Determine the [x, y] coordinate at the center of the cell enclosing the given text.  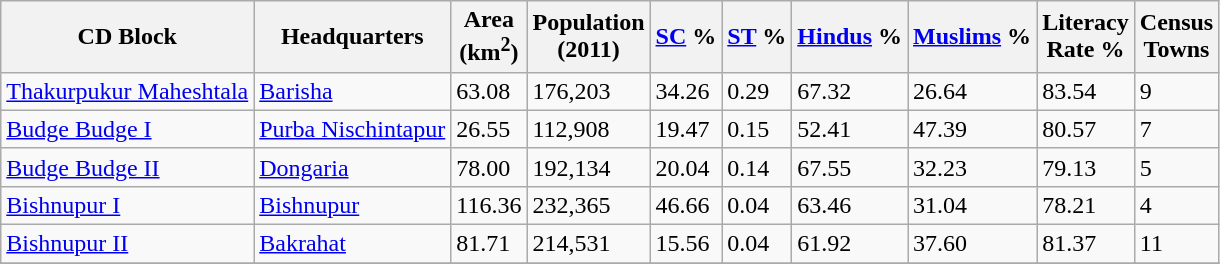
7 [1176, 129]
67.55 [850, 167]
214,531 [588, 244]
63.08 [489, 91]
Bishnupur I [128, 205]
232,365 [588, 205]
Area(km2) [489, 37]
Budge Budge II [128, 167]
34.26 [686, 91]
80.57 [1086, 129]
81.37 [1086, 244]
Bishnupur II [128, 244]
Muslims % [972, 37]
26.55 [489, 129]
32.23 [972, 167]
11 [1176, 244]
19.47 [686, 129]
5 [1176, 167]
78.21 [1086, 205]
Hindus % [850, 37]
67.32 [850, 91]
61.92 [850, 244]
Bakrahat [352, 244]
4 [1176, 205]
15.56 [686, 244]
46.66 [686, 205]
81.71 [489, 244]
CD Block [128, 37]
79.13 [1086, 167]
112,908 [588, 129]
78.00 [489, 167]
63.46 [850, 205]
176,203 [588, 91]
116.36 [489, 205]
Budge Budge I [128, 129]
0.29 [757, 91]
26.64 [972, 91]
0.15 [757, 129]
CensusTowns [1176, 37]
47.39 [972, 129]
Dongaria [352, 167]
0.14 [757, 167]
Thakurpukur Maheshtala [128, 91]
Literacy Rate % [1086, 37]
83.54 [1086, 91]
Bishnupur [352, 205]
Barisha [352, 91]
37.60 [972, 244]
9 [1176, 91]
Headquarters [352, 37]
ST % [757, 37]
Purba Nischintapur [352, 129]
52.41 [850, 129]
Population(2011) [588, 37]
20.04 [686, 167]
192,134 [588, 167]
31.04 [972, 205]
SC % [686, 37]
